Scan for the cell matching the given text and deliver its [x, y] coordinate at center. 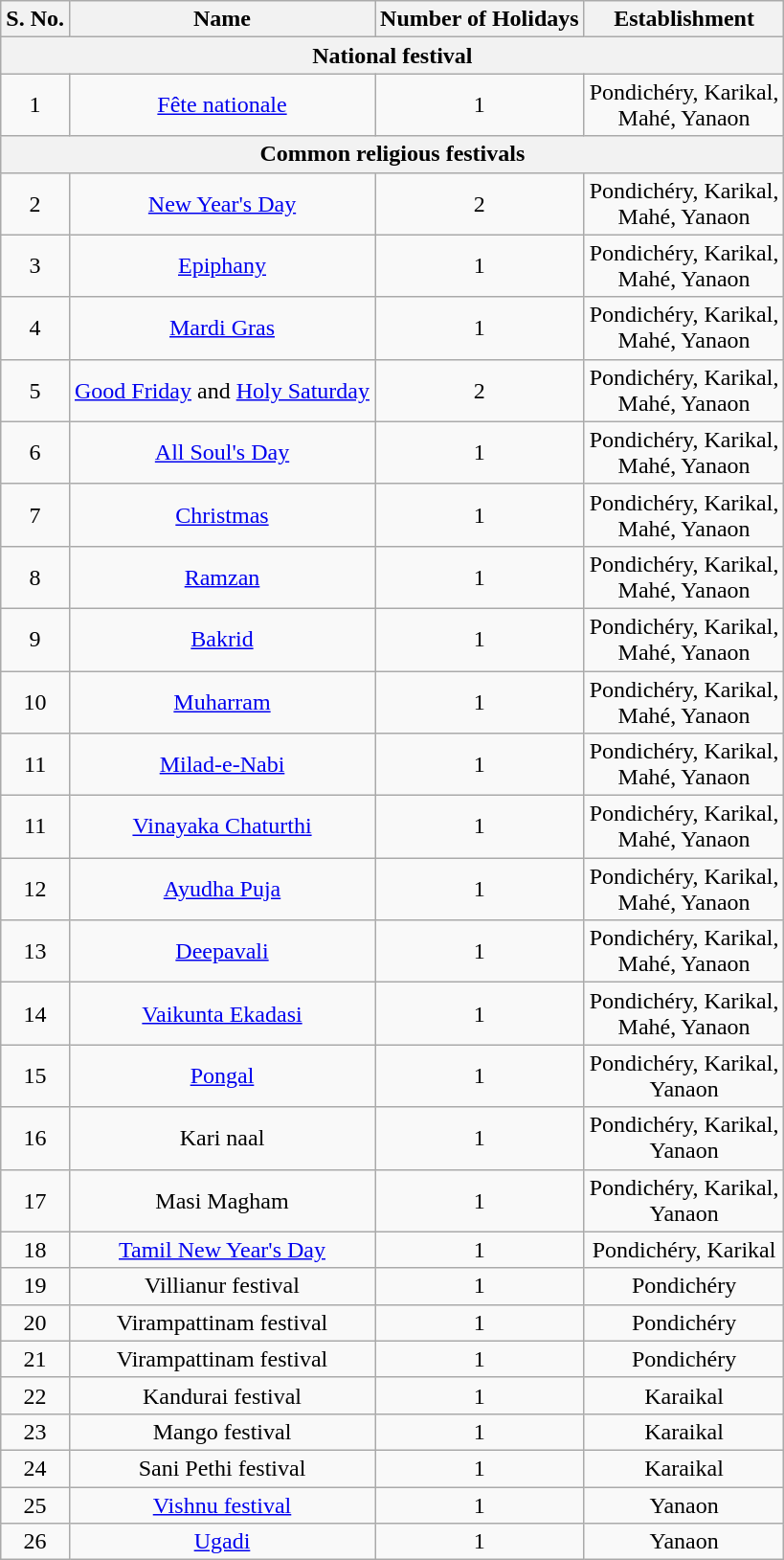
14 [35, 1013]
Good Friday and Holy Saturday [222, 391]
Villianur festival [222, 1286]
All Soul's Day [222, 452]
Ayudha Puja [222, 889]
Milad-e-Nabi [222, 764]
6 [35, 452]
Deepavali [222, 952]
25 [35, 1504]
13 [35, 952]
Name [222, 19]
15 [35, 1076]
Mardi Gras [222, 328]
16 [35, 1138]
Epiphany [222, 266]
23 [35, 1432]
5 [35, 391]
17 [35, 1201]
Sani Pethi festival [222, 1468]
Number of Holidays [481, 19]
10 [35, 701]
Pongal [222, 1076]
Establishment [683, 19]
National festival [392, 56]
8 [35, 577]
19 [35, 1286]
Pondichéry, Karikal [683, 1250]
24 [35, 1468]
9 [35, 640]
Fête nationale [222, 105]
S. No. [35, 19]
26 [35, 1542]
Vishnu festival [222, 1504]
Common religious festivals [392, 154]
Ramzan [222, 577]
4 [35, 328]
Kandurai festival [222, 1395]
Bakrid [222, 640]
Muharram [222, 701]
12 [35, 889]
Masi Magham [222, 1201]
18 [35, 1250]
20 [35, 1323]
21 [35, 1359]
Vaikunta Ekadasi [222, 1013]
Vinayaka Chaturthi [222, 827]
New Year's Day [222, 203]
Mango festival [222, 1432]
Kari naal [222, 1138]
Tamil New Year's Day [222, 1250]
3 [35, 266]
Christmas [222, 515]
7 [35, 515]
22 [35, 1395]
Ugadi [222, 1542]
